Locate the cell with the specified text and output its [x, y] center coordinate. 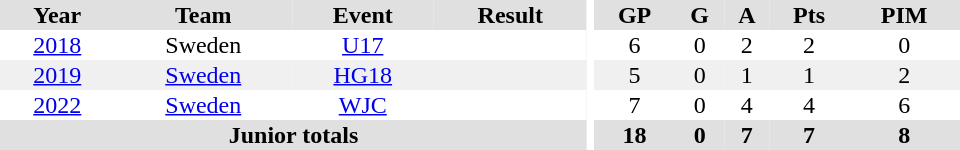
2018 [58, 45]
5 [635, 75]
Pts [810, 15]
Result [511, 15]
HG18 [363, 75]
2022 [58, 105]
Junior totals [294, 135]
18 [635, 135]
A [747, 15]
G [700, 15]
U17 [363, 45]
WJC [363, 105]
PIM [904, 15]
8 [904, 135]
GP [635, 15]
2019 [58, 75]
Event [363, 15]
Year [58, 15]
Team [204, 15]
